Detect which cell encompasses the target text, then output its [x, y] center coordinate. 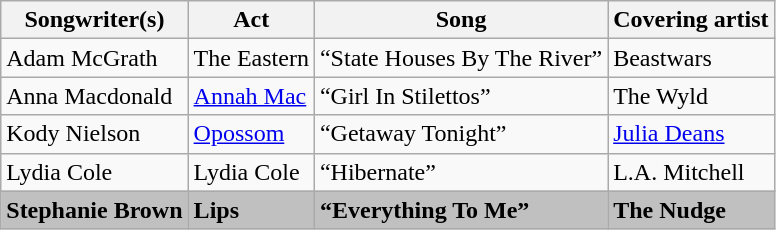
Kody Nielson [94, 134]
“Getaway Tonight” [460, 134]
L.A. Mitchell [691, 172]
“Girl In Stilettos” [460, 96]
Anna Macdonald [94, 96]
The Wyld [691, 96]
Opossom [251, 134]
Lips [251, 210]
Songwriter(s) [94, 20]
“Hibernate” [460, 172]
Covering artist [691, 20]
Song [460, 20]
“State Houses By The River” [460, 58]
Annah Mac [251, 96]
Adam McGrath [94, 58]
Julia Deans [691, 134]
The Nudge [691, 210]
Beastwars [691, 58]
The Eastern [251, 58]
“Everything To Me” [460, 210]
Act [251, 20]
Stephanie Brown [94, 210]
